Capture the cell that displays the provided text and extract its (x, y) central coordinate. 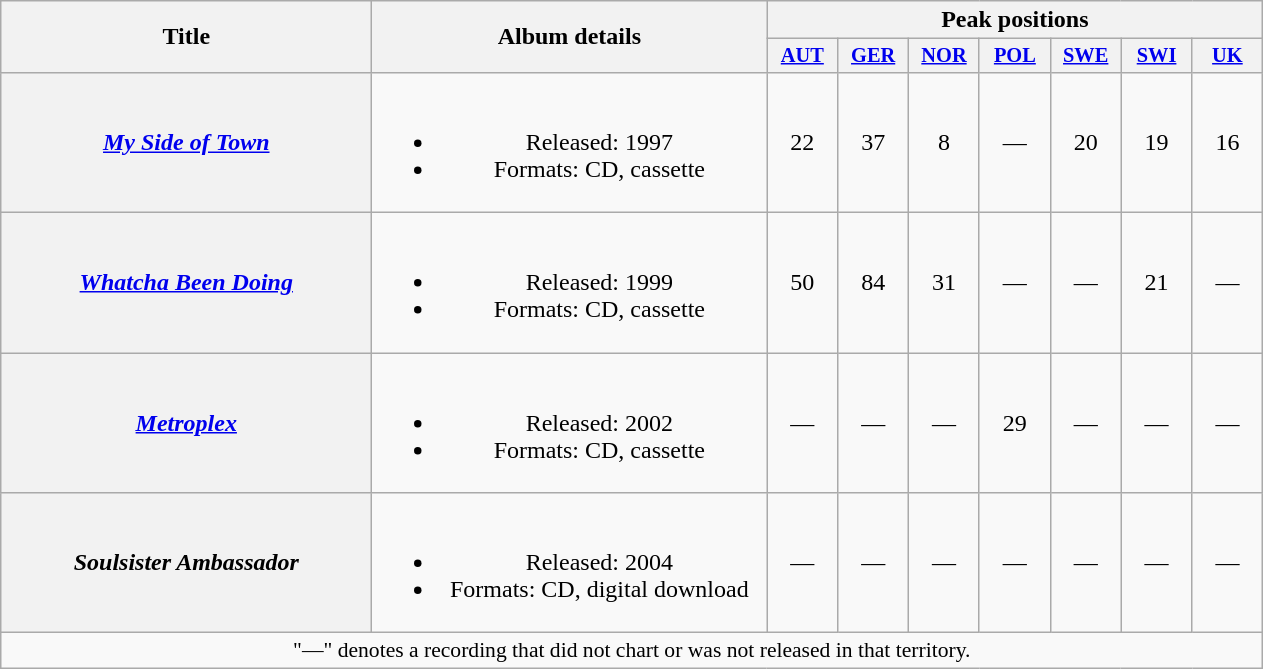
NOR (944, 56)
Whatcha Been Doing (186, 283)
UK (1228, 56)
50 (802, 283)
21 (1156, 283)
POL (1014, 56)
37 (874, 142)
Released: 2004Formats: CD, digital download (570, 563)
31 (944, 283)
Released: 2002Formats: CD, cassette (570, 423)
Peak positions (1015, 20)
Title (186, 37)
16 (1228, 142)
22 (802, 142)
SWE (1086, 56)
Soulsister Ambassador (186, 563)
29 (1014, 423)
Released: 1997Formats: CD, cassette (570, 142)
Metroplex (186, 423)
SWI (1156, 56)
8 (944, 142)
19 (1156, 142)
Released: 1999Formats: CD, cassette (570, 283)
GER (874, 56)
84 (874, 283)
"—" denotes a recording that did not chart or was not released in that territory. (632, 651)
Album details (570, 37)
AUT (802, 56)
20 (1086, 142)
My Side of Town (186, 142)
